Detect which cell encompasses the target text, then output its (X, Y) center coordinate. 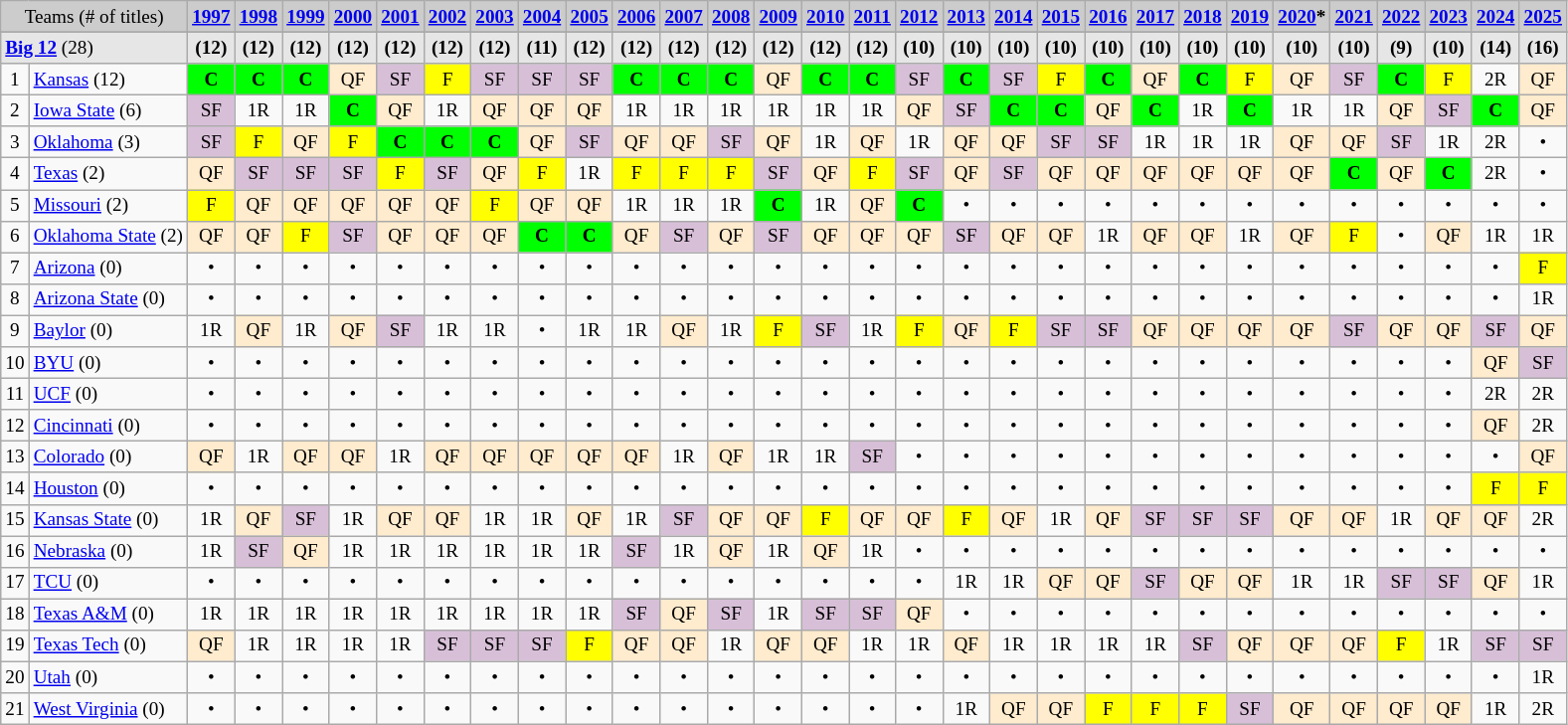
2008 (731, 17)
5 (15, 205)
14 (15, 488)
13 (15, 457)
2003 (495, 17)
2004 (542, 17)
(16) (1543, 48)
UCF (0) (107, 394)
Arizona (0) (107, 269)
2011 (872, 17)
3 (15, 142)
2 (15, 110)
2002 (447, 17)
Texas A&M (0) (107, 615)
Big 12 (28) (94, 48)
Colorado (0) (107, 457)
6 (15, 237)
16 (15, 551)
9 (15, 331)
2016 (1109, 17)
15 (15, 520)
1999 (306, 17)
2019 (1250, 17)
2013 (966, 17)
8 (15, 299)
Missouri (2) (107, 205)
2012 (919, 17)
Utah (0) (107, 677)
1997 (212, 17)
17 (15, 583)
2022 (1401, 17)
1 (15, 80)
Iowa State (6) (107, 110)
2015 (1061, 17)
2009 (779, 17)
2006 (636, 17)
TCU (0) (107, 583)
2025 (1543, 17)
Oklahoma (3) (107, 142)
2010 (825, 17)
Oklahoma State (2) (107, 237)
20 (15, 677)
2000 (353, 17)
Texas (2) (107, 174)
10 (15, 363)
18 (15, 615)
1998 (259, 17)
2014 (1014, 17)
11 (15, 394)
(11) (542, 48)
2001 (401, 17)
Houston (0) (107, 488)
2005 (590, 17)
2018 (1203, 17)
2007 (684, 17)
Texas Tech (0) (107, 645)
7 (15, 269)
2017 (1155, 17)
Cincinnati (0) (107, 426)
2024 (1495, 17)
2023 (1449, 17)
19 (15, 645)
Kansas State (0) (107, 520)
12 (15, 426)
BYU (0) (107, 363)
Kansas (12) (107, 80)
Arizona State (0) (107, 299)
2020* (1303, 17)
(14) (1495, 48)
Baylor (0) (107, 331)
21 (15, 709)
2021 (1354, 17)
4 (15, 174)
Nebraska (0) (107, 551)
Teams (# of titles) (94, 17)
West Virginia (0) (107, 709)
(9) (1401, 48)
